For the text-containing cell, return its midpoint in (X, Y) coordinate format. 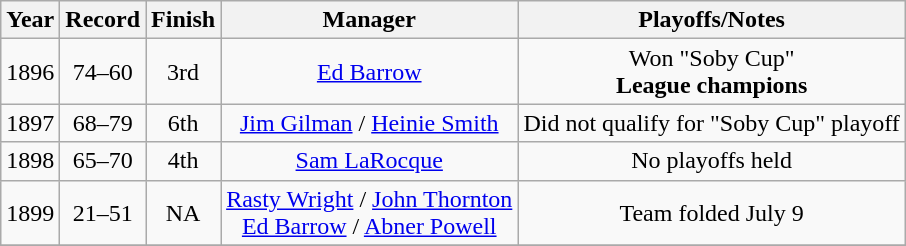
Did not qualify for "Soby Cup" playoff (712, 123)
Finish (184, 20)
Rasty Wright / John Thornton Ed Barrow / Abner Powell (370, 212)
6th (184, 123)
NA (184, 212)
1896 (30, 72)
21–51 (103, 212)
Sam LaRocque (370, 161)
Ed Barrow (370, 72)
3rd (184, 72)
Record (103, 20)
Year (30, 20)
Manager (370, 20)
Playoffs/Notes (712, 20)
Won "Soby Cup"League champions (712, 72)
65–70 (103, 161)
No playoffs held (712, 161)
68–79 (103, 123)
74–60 (103, 72)
Jim Gilman / Heinie Smith (370, 123)
1897 (30, 123)
1898 (30, 161)
1899 (30, 212)
4th (184, 161)
Team folded July 9 (712, 212)
